Pinpoint the cell where the given text exists, returning its (X, Y) midpoint coordinate. 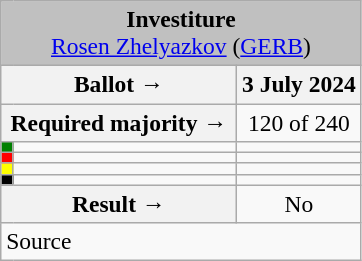
120 of 240 (300, 122)
Result → (119, 204)
Source (181, 241)
3 July 2024 (300, 84)
No (300, 204)
Required majority → (119, 122)
Ballot → (119, 84)
InvestitureRosen Zhelyazkov (GERB) (181, 32)
